Output the (X, Y) coordinate of the center of the cell containing the given text.  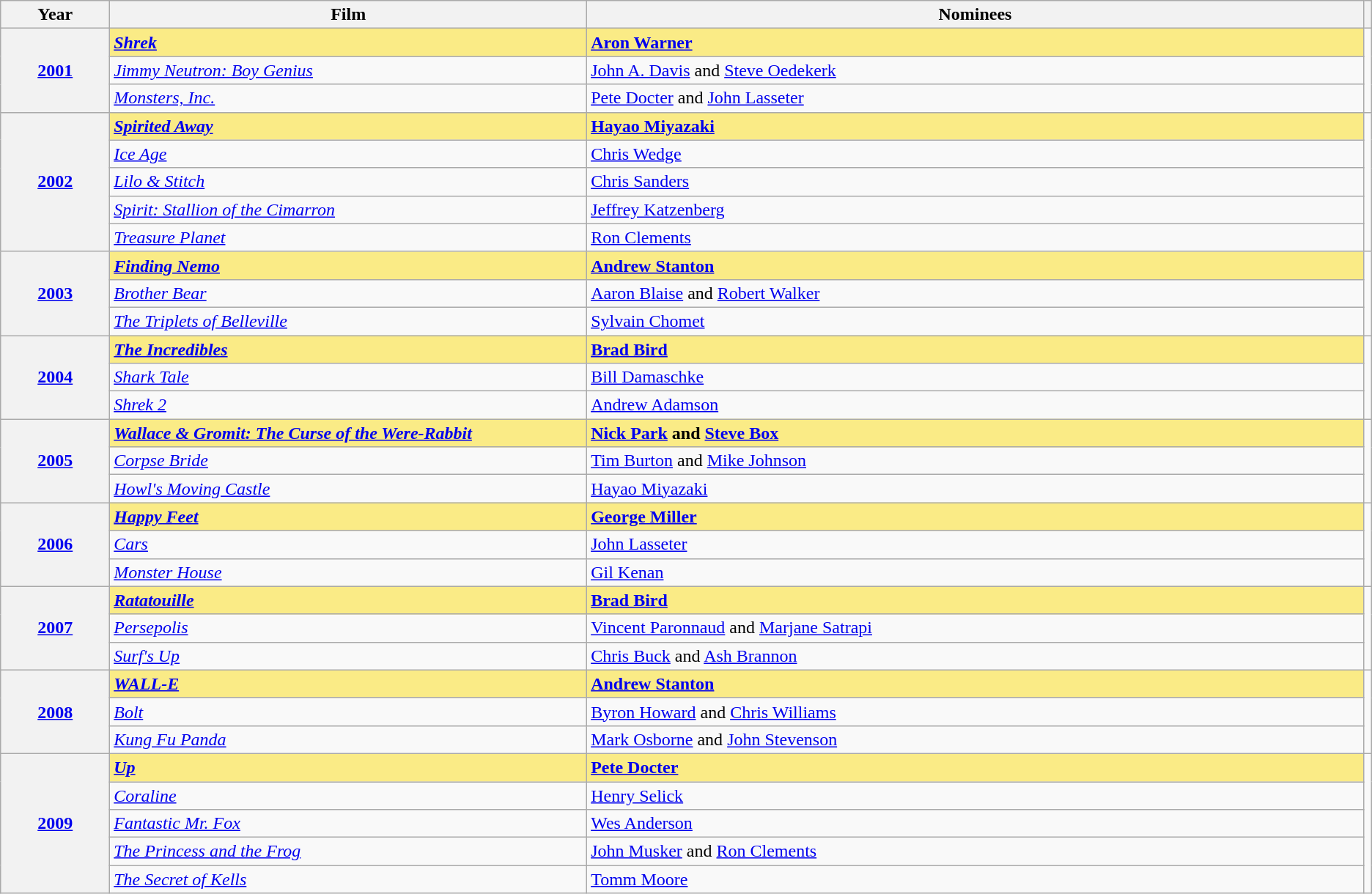
2007 (56, 628)
Mark Osborne and John Stevenson (975, 739)
Chris Wedge (975, 154)
Chris Buck and Ash Brannon (975, 656)
WALL-E (349, 684)
Vincent Paronnaud and Marjane Satrapi (975, 628)
2006 (56, 544)
Ron Clements (975, 237)
Happy Feet (349, 517)
Aaron Blaise and Robert Walker (975, 293)
Corpse Bride (349, 461)
2008 (56, 712)
Chris Sanders (975, 182)
Up (349, 767)
Tomm Moore (975, 879)
Ratatouille (349, 600)
Monsters, Inc. (349, 98)
Howl's Moving Castle (349, 489)
Kung Fu Panda (349, 739)
Spirit: Stallion of the Cimarron (349, 210)
Monster House (349, 572)
Tim Burton and Mike Johnson (975, 461)
Sylvain Chomet (975, 321)
Pete Docter (975, 767)
John Lasseter (975, 544)
The Princess and the Frog (349, 851)
Wes Anderson (975, 824)
Lilo & Stitch (349, 182)
The Secret of Kells (349, 879)
Coraline (349, 795)
Shrek 2 (349, 405)
2002 (56, 182)
Aron Warner (975, 43)
Cars (349, 544)
Year (56, 15)
Byron Howard and Chris Williams (975, 712)
Fantastic Mr. Fox (349, 824)
2004 (56, 377)
Shark Tale (349, 377)
Gil Kenan (975, 572)
The Incredibles (349, 350)
2001 (56, 70)
2009 (56, 823)
Ice Age (349, 154)
Pete Docter and John Lasseter (975, 98)
Jimmy Neutron: Boy Genius (349, 70)
Nominees (975, 15)
George Miller (975, 517)
Surf's Up (349, 656)
John A. Davis and Steve Oedekerk (975, 70)
The Triplets of Belleville (349, 321)
Nick Park and Steve Box (975, 433)
2003 (56, 293)
Andrew Adamson (975, 405)
Henry Selick (975, 795)
Brother Bear (349, 293)
John Musker and Ron Clements (975, 851)
Treasure Planet (349, 237)
Jeffrey Katzenberg (975, 210)
2005 (56, 461)
Film (349, 15)
Finding Nemo (349, 265)
Bill Damaschke (975, 377)
Shrek (349, 43)
Spirited Away (349, 126)
Bolt (349, 712)
Persepolis (349, 628)
Wallace & Gromit: The Curse of the Were-Rabbit (349, 433)
